Find where the given text appears and provide that cell's center as (x, y) coordinate. 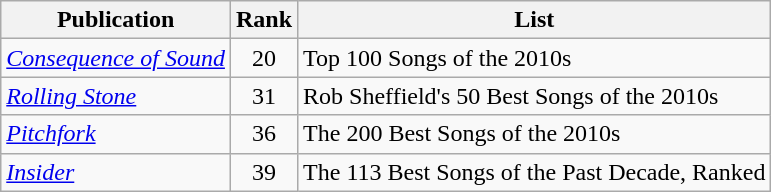
Rob Sheffield's 50 Best Songs of the 2010s (534, 96)
39 (264, 172)
Publication (116, 20)
36 (264, 134)
20 (264, 58)
Rank (264, 20)
List (534, 20)
Insider (116, 172)
The 113 Best Songs of the Past Decade, Ranked (534, 172)
Consequence of Sound (116, 58)
Top 100 Songs of the 2010s (534, 58)
The 200 Best Songs of the 2010s (534, 134)
31 (264, 96)
Rolling Stone (116, 96)
Pitchfork (116, 134)
